From the cell containing the given text, extract its center point as (X, Y) coordinate. 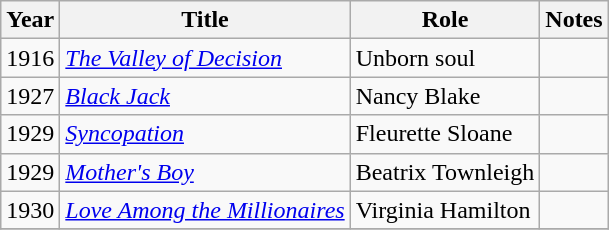
Beatrix Townleigh (445, 172)
Title (205, 20)
1916 (30, 58)
Fleurette Sloane (445, 134)
1930 (30, 210)
Syncopation (205, 134)
Nancy Blake (445, 96)
Unborn soul (445, 58)
Black Jack (205, 96)
The Valley of Decision (205, 58)
Love Among the Millionaires (205, 210)
1927 (30, 96)
Year (30, 20)
Notes (574, 20)
Mother's Boy (205, 172)
Virginia Hamilton (445, 210)
Role (445, 20)
